Identify which cell holds the provided text, then report its [X, Y] central coordinate. 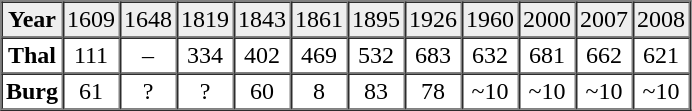
1819 [206, 20]
Year [32, 20]
60 [262, 92]
2000 [548, 20]
402 [262, 56]
1609 [92, 20]
1960 [490, 20]
334 [206, 56]
83 [376, 92]
621 [662, 56]
1926 [434, 20]
683 [434, 56]
469 [320, 56]
1843 [262, 20]
632 [490, 56]
78 [434, 92]
– [148, 56]
1895 [376, 20]
61 [92, 92]
1648 [148, 20]
1861 [320, 20]
111 [92, 56]
Burg [32, 92]
2007 [604, 20]
2008 [662, 20]
681 [548, 56]
8 [320, 92]
532 [376, 56]
662 [604, 56]
Thal [32, 56]
